Search for the cell housing the specified text and yield its (x, y) center coordinate. 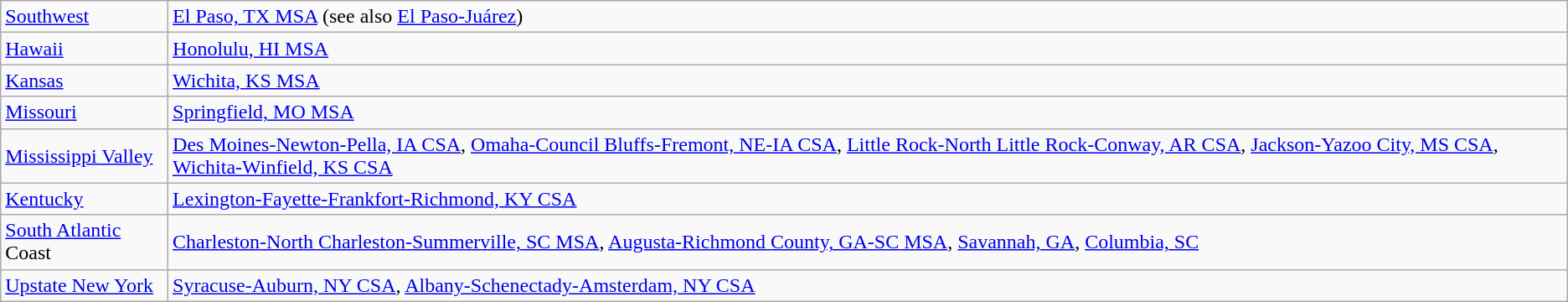
Kansas (85, 81)
Hawaii (85, 49)
South Atlantic Coast (85, 242)
Honolulu, HI MSA (868, 49)
Southwest (85, 17)
Charleston-North Charleston-Summerville, SC MSA, Augusta-Richmond County, GA-SC MSA, Savannah, GA, Columbia, SC (868, 242)
Mississippi Valley (85, 156)
Missouri (85, 112)
El Paso, TX MSA (see also El Paso-Juárez) (868, 17)
Syracuse-Auburn, NY CSA, Albany-Schenectady-Amsterdam, NY CSA (868, 285)
Lexington-Fayette-Frankfort-Richmond, KY CSA (868, 199)
Wichita, KS MSA (868, 81)
Upstate New York (85, 285)
Kentucky (85, 199)
Springfield, MO MSA (868, 112)
